Identify which cell holds the provided text, then report its (X, Y) central coordinate. 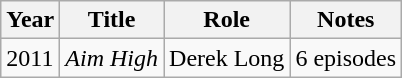
Notes (346, 20)
Role (227, 20)
Year (30, 20)
Aim High (112, 58)
6 episodes (346, 58)
Title (112, 20)
2011 (30, 58)
Derek Long (227, 58)
